Return (X, Y) of the center of cell containing provided text 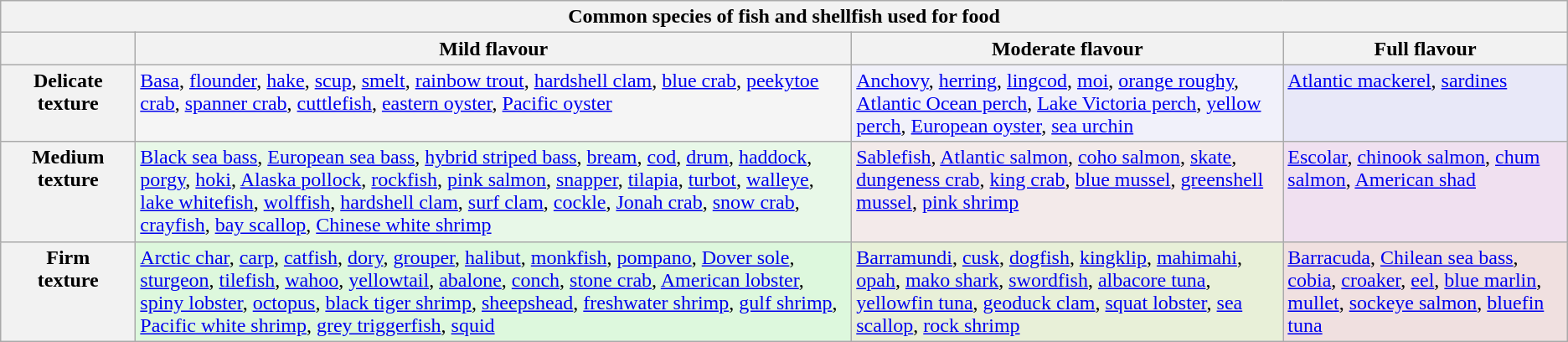
Atlantic mackerel, sardines (1426, 103)
Common species of fish and shellfish used for food (784, 17)
Anchovy, herring, lingcod, moi, orange roughy, Atlantic Ocean perch, Lake Victoria perch, yellow perch, European oyster, sea urchin (1067, 103)
Escolar, chinook salmon, chum salmon, American shad (1426, 191)
Moderate flavour (1067, 49)
Barracuda, Chilean sea bass, cobia, croaker, eel, blue marlin, mullet, sockeye salmon, bluefin tuna (1426, 292)
Delicatetexture (69, 103)
Full flavour (1426, 49)
Mediumtexture (69, 191)
Firmtexture (69, 292)
Basa, flounder, hake, scup, smelt, rainbow trout, hardshell clam, blue crab, peekytoe crab, spanner crab, cuttlefish, eastern oyster, Pacific oyster (494, 103)
Mild flavour (494, 49)
Sablefish, Atlantic salmon, coho salmon, skate, dungeness crab, king crab, blue mussel, greenshell mussel, pink shrimp (1067, 191)
